Scan for the cell matching the given text and deliver its (x, y) coordinate at center. 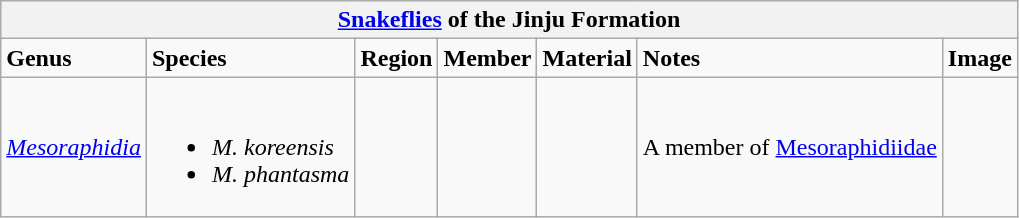
Member (488, 58)
Snakeflies of the Jinju Formation (510, 20)
Mesoraphidia (74, 147)
Region (396, 58)
Image (980, 58)
Genus (74, 58)
M. koreensisM. phantasma (250, 147)
Material (587, 58)
A member of Mesoraphidiidae (790, 147)
Notes (790, 58)
Species (250, 58)
